For the text-containing cell, return its midpoint in [X, Y] coordinate format. 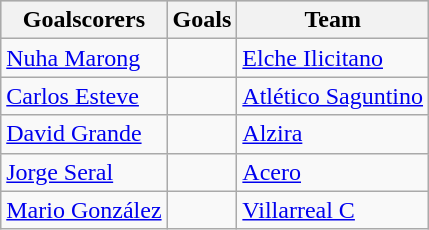
Acero [333, 172]
Goalscorers [84, 20]
Villarreal C [333, 210]
Atlético Saguntino [333, 96]
Team [333, 20]
Elche Ilicitano [333, 58]
Carlos Esteve [84, 96]
Jorge Seral [84, 172]
Nuha Marong [84, 58]
Goals [202, 20]
David Grande [84, 134]
Mario González [84, 210]
Alzira [333, 134]
